Provide the [X, Y] coordinate of the cell's center where the given text is located.  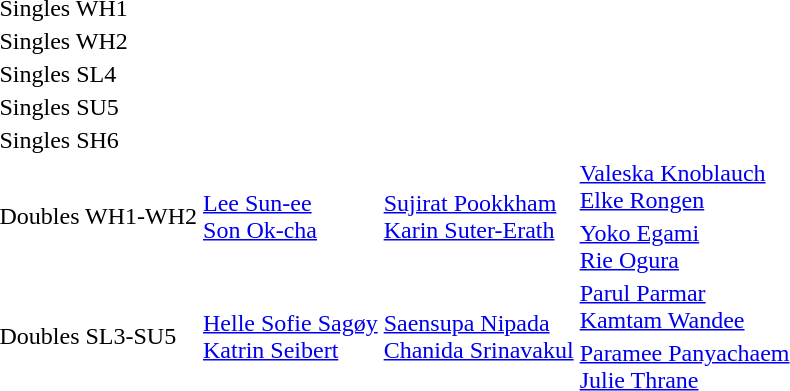
Lee Sun-ee Son Ok-cha [291, 216]
Sujirat Pookkham Karin Suter-Erath [478, 216]
